Provide the (X, Y) coordinate of the cell's center where the given text is located.  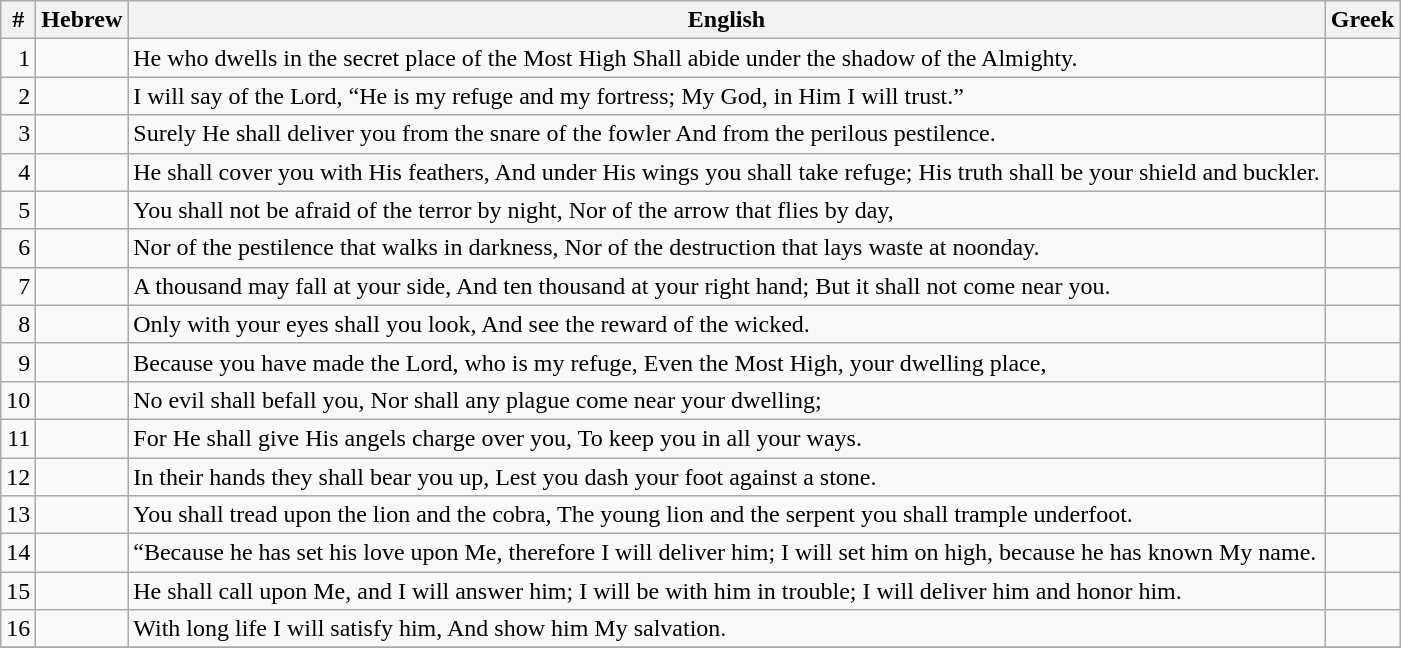
I will say of the Lord, “He is my refuge and my fortress; My God, in Him I will trust.” (726, 96)
“Because he has set his love upon Me, therefore I will deliver him; I will set him on high, because he has known My name. (726, 553)
11 (18, 438)
A thousand may fall at your side, And ten thousand at your right hand; But it shall not come near you. (726, 286)
2 (18, 96)
12 (18, 477)
4 (18, 172)
He shall cover you with His feathers, And under His wings you shall take refuge; His truth shall be your shield and buckler. (726, 172)
Nor of the pestilence that walks in darkness, Nor of the destruction that lays waste at noonday. (726, 248)
3 (18, 134)
With long life I will satisfy him, And show him My salvation. (726, 629)
# (18, 20)
10 (18, 400)
Surely He shall deliver you from the snare of the fowler And from the perilous pestilence. (726, 134)
Greek (1362, 20)
5 (18, 210)
9 (18, 362)
Hebrew (82, 20)
Because you have made the Lord, who is my refuge, Even the Most High, your dwelling place, (726, 362)
He shall call upon Me, and I will answer him; I will be with him in trouble; I will deliver him and honor him. (726, 591)
1 (18, 58)
English (726, 20)
16 (18, 629)
7 (18, 286)
Only with your eyes shall you look, And see the reward of the wicked. (726, 324)
No evil shall befall you, Nor shall any plague come near your dwelling; (726, 400)
15 (18, 591)
13 (18, 515)
You shall not be afraid of the terror by night, Nor of the arrow that flies by day, (726, 210)
You shall tread upon the lion and the cobra, The young lion and the serpent you shall trample underfoot. (726, 515)
For He shall give His angels charge over you, To keep you in all your ways. (726, 438)
He who dwells in the secret place of the Most High Shall abide under the shadow of the Almighty. (726, 58)
8 (18, 324)
14 (18, 553)
6 (18, 248)
In their hands they shall bear you up, Lest you dash your foot against a stone. (726, 477)
